Scan for the cell matching the given text and deliver its [x, y] coordinate at center. 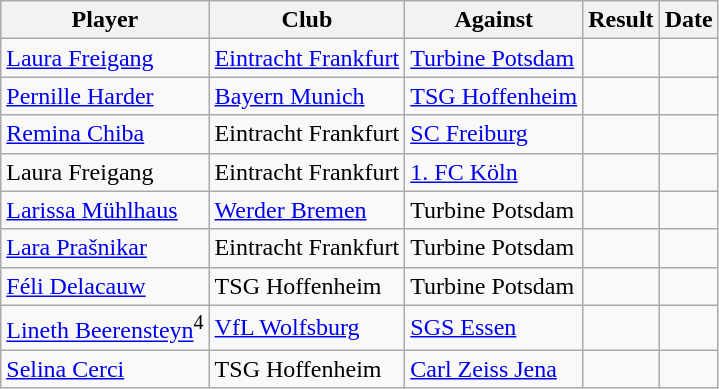
VfL Wolfsburg [307, 328]
Result [621, 20]
Club [307, 20]
Date [688, 20]
Lara Prašnikar [105, 248]
SC Freiburg [494, 134]
Remina Chiba [105, 134]
Féli Delacauw [105, 286]
Player [105, 20]
Against [494, 20]
Carl Zeiss Jena [494, 369]
Werder Bremen [307, 210]
Lineth Beerensteyn4 [105, 328]
Selina Cerci [105, 369]
Larissa Mühlhaus [105, 210]
1. FC Köln [494, 172]
Bayern Munich [307, 96]
SGS Essen [494, 328]
Pernille Harder [105, 96]
